Search for the cell housing the specified text and yield its [x, y] center coordinate. 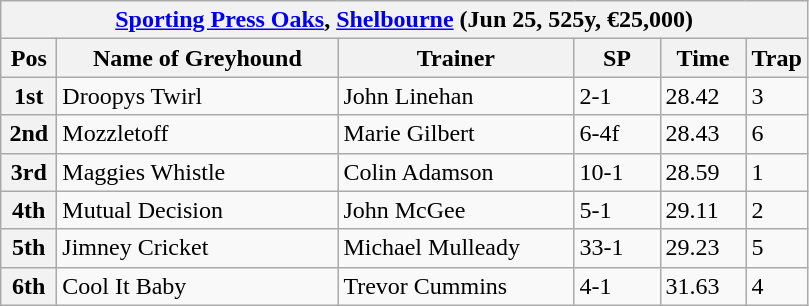
John Linehan [456, 96]
4 [776, 286]
Maggies Whistle [198, 172]
Mutual Decision [198, 210]
John McGee [456, 210]
2 [776, 210]
Michael Mulleady [456, 248]
Colin Adamson [456, 172]
29.11 [703, 210]
29.23 [703, 248]
1 [776, 172]
Trainer [456, 58]
5 [776, 248]
Droopys Twirl [198, 96]
10-1 [617, 172]
4th [29, 210]
3 [776, 96]
Trap [776, 58]
6th [29, 286]
4-1 [617, 286]
5-1 [617, 210]
2-1 [617, 96]
5th [29, 248]
Mozzletoff [198, 134]
1st [29, 96]
Time [703, 58]
Pos [29, 58]
Sporting Press Oaks, Shelbourne (Jun 25, 525y, €25,000) [404, 20]
28.42 [703, 96]
31.63 [703, 286]
Name of Greyhound [198, 58]
33-1 [617, 248]
28.43 [703, 134]
Marie Gilbert [456, 134]
6-4f [617, 134]
Cool It Baby [198, 286]
28.59 [703, 172]
SP [617, 58]
Trevor Cummins [456, 286]
Jimney Cricket [198, 248]
6 [776, 134]
2nd [29, 134]
3rd [29, 172]
